Pinpoint the cell where the given text exists, returning its [X, Y] midpoint coordinate. 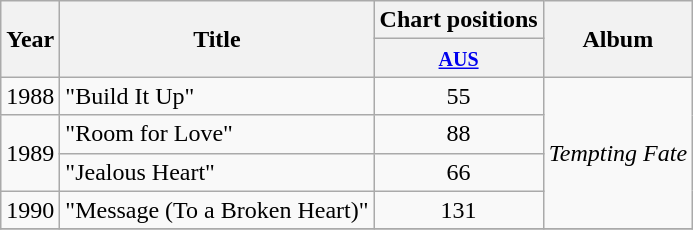
"Jealous Heart" [217, 172]
1988 [30, 96]
"Message (To a Broken Heart)" [217, 210]
Album [618, 39]
Chart positions [458, 20]
Title [217, 39]
Year [30, 39]
66 [458, 172]
88 [458, 134]
"Build It Up" [217, 96]
55 [458, 96]
Tempting Fate [618, 153]
1990 [30, 210]
"Room for Love" [217, 134]
1989 [30, 153]
AUS [458, 58]
131 [458, 210]
